Scan for the cell matching the given text and deliver its [x, y] coordinate at center. 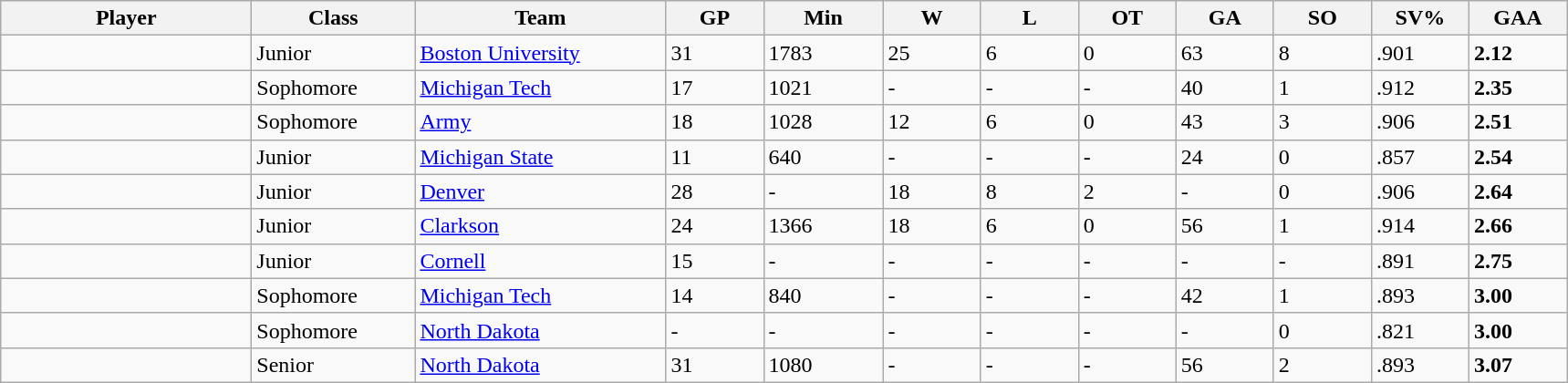
GP [715, 18]
.821 [1419, 330]
28 [715, 191]
2.35 [1518, 88]
2.75 [1518, 261]
Michigan State [540, 157]
17 [715, 88]
.914 [1419, 226]
12 [932, 122]
640 [823, 157]
GA [1224, 18]
Army [540, 122]
1080 [823, 365]
Denver [540, 191]
14 [715, 295]
1028 [823, 122]
Min [823, 18]
3 [1323, 122]
2.51 [1518, 122]
.891 [1419, 261]
840 [823, 295]
Clarkson [540, 226]
2.64 [1518, 191]
Boston University [540, 53]
Player [126, 18]
Class [334, 18]
11 [715, 157]
Senior [334, 365]
3.07 [1518, 365]
42 [1224, 295]
.901 [1419, 53]
2.54 [1518, 157]
Cornell [540, 261]
Team [540, 18]
L [1029, 18]
1783 [823, 53]
GAA [1518, 18]
.912 [1419, 88]
SO [1323, 18]
43 [1224, 122]
63 [1224, 53]
25 [932, 53]
SV% [1419, 18]
OT [1127, 18]
2.12 [1518, 53]
2.66 [1518, 226]
15 [715, 261]
1366 [823, 226]
1021 [823, 88]
.857 [1419, 157]
40 [1224, 88]
W [932, 18]
